Capture the cell that displays the provided text and extract its (X, Y) central coordinate. 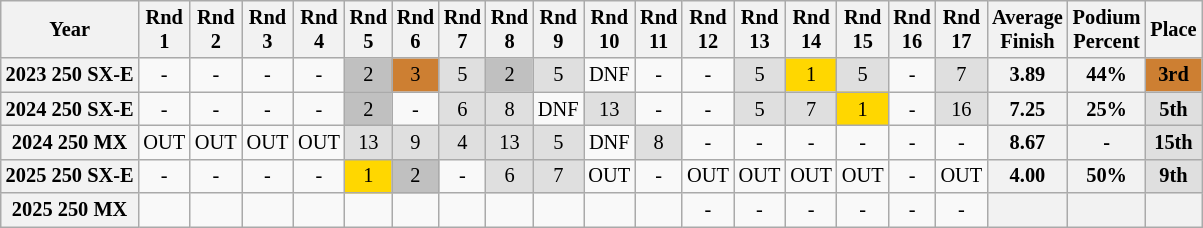
5th (1173, 109)
Rnd15 (863, 29)
2024 250 SX-E (70, 109)
25% (1107, 109)
Rnd9 (558, 29)
Rnd11 (658, 29)
Rnd14 (811, 29)
2025 250 SX-E (70, 176)
Rnd8 (510, 29)
Rnd4 (319, 29)
Year (70, 29)
Rnd3 (268, 29)
8.67 (1028, 142)
50% (1107, 176)
3 (416, 75)
4.00 (1028, 176)
Rnd1 (164, 29)
Rnd12 (708, 29)
9 (416, 142)
Rnd16 (912, 29)
44% (1107, 75)
7.25 (1028, 109)
Rnd17 (962, 29)
2025 250 MX (70, 210)
Rnd2 (216, 29)
Rnd5 (368, 29)
PodiumPercent (1107, 29)
3.89 (1028, 75)
2023 250 SX-E (70, 75)
4 (462, 142)
9th (1173, 176)
Rnd6 (416, 29)
15th (1173, 142)
Place (1173, 29)
AverageFinish (1028, 29)
16 (962, 109)
3rd (1173, 75)
2024 250 MX (70, 142)
Rnd7 (462, 29)
Rnd13 (760, 29)
Rnd10 (610, 29)
